Pinpoint the cell where the given text exists, returning its [X, Y] midpoint coordinate. 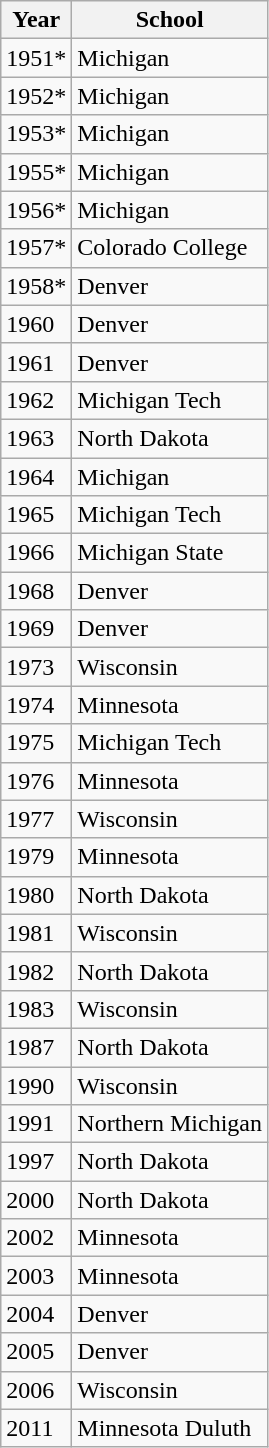
1990 [36, 1085]
1983 [36, 1009]
1977 [36, 819]
1991 [36, 1124]
2002 [36, 1238]
2005 [36, 1352]
1982 [36, 971]
1951* [36, 58]
1979 [36, 857]
1952* [36, 96]
1964 [36, 477]
1958* [36, 286]
1955* [36, 172]
1969 [36, 629]
1956* [36, 210]
1980 [36, 895]
1973 [36, 667]
1974 [36, 705]
2000 [36, 1200]
1968 [36, 591]
1987 [36, 1047]
1966 [36, 553]
2006 [36, 1390]
1957* [36, 248]
1961 [36, 362]
Year [36, 20]
1976 [36, 781]
1965 [36, 515]
School [170, 20]
Minnesota Duluth [170, 1428]
Michigan State [170, 553]
Colorado College [170, 248]
1975 [36, 743]
1953* [36, 134]
2003 [36, 1276]
1960 [36, 324]
1963 [36, 438]
1997 [36, 1162]
2011 [36, 1428]
1962 [36, 400]
Northern Michigan [170, 1124]
2004 [36, 1314]
1981 [36, 933]
